Find where the given text appears and provide that cell's center as (x, y) coordinate. 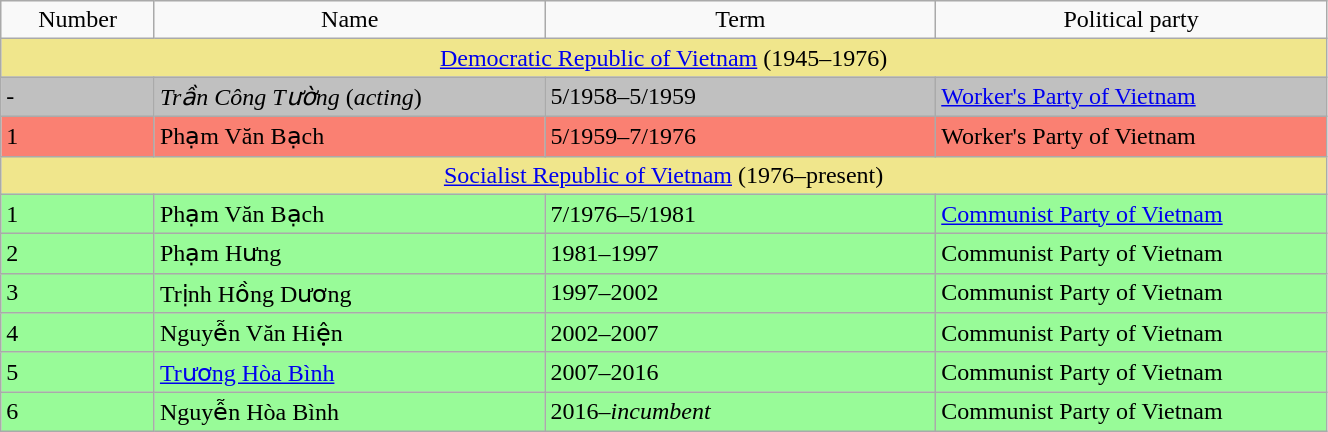
- (78, 97)
7/1976–5/1981 (740, 214)
Number (78, 20)
Democratic Republic of Vietnam (1945–1976) (664, 58)
2 (78, 254)
3 (78, 293)
Trịnh Hồng Dương (350, 293)
5/1959–7/1976 (740, 136)
2016–incumbent (740, 412)
1981–1997 (740, 254)
Nguyễn Hòa Bình (350, 412)
6 (78, 412)
Political party (1132, 20)
Nguyễn Văn Hiện (350, 333)
2007–2016 (740, 372)
Term (740, 20)
5/1958–5/1959 (740, 97)
Trương Hòa Bình (350, 372)
Trần Công Tường (acting) (350, 97)
Phạm Hưng (350, 254)
1997–2002 (740, 293)
Name (350, 20)
5 (78, 372)
Socialist Republic of Vietnam (1976–present) (664, 175)
2002–2007 (740, 333)
4 (78, 333)
